Identify which cell holds the provided text, then report its [x, y] central coordinate. 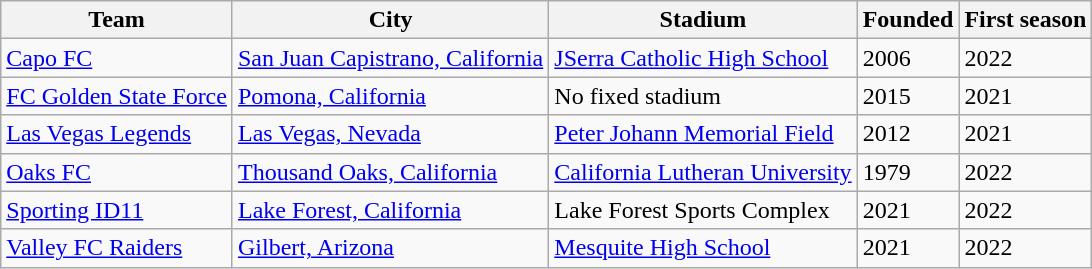
Lake Forest Sports Complex [703, 210]
2015 [908, 96]
Team [117, 20]
Las Vegas, Nevada [390, 134]
Valley FC Raiders [117, 248]
Thousand Oaks, California [390, 172]
Las Vegas Legends [117, 134]
First season [1026, 20]
California Lutheran University [703, 172]
Stadium [703, 20]
2006 [908, 58]
Peter Johann Memorial Field [703, 134]
Gilbert, Arizona [390, 248]
JSerra Catholic High School [703, 58]
Founded [908, 20]
FC Golden State Force [117, 96]
Capo FC [117, 58]
Oaks FC [117, 172]
No fixed stadium [703, 96]
Lake Forest, California [390, 210]
Mesquite High School [703, 248]
San Juan Capistrano, California [390, 58]
Pomona, California [390, 96]
1979 [908, 172]
Sporting ID11 [117, 210]
City [390, 20]
2012 [908, 134]
